Scan for the cell matching the given text and deliver its [X, Y] coordinate at center. 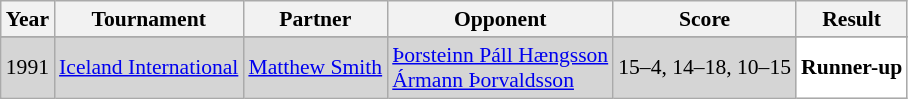
Iceland International [148, 68]
Year [28, 19]
Þorsteinn Páll Hængsson Ármann Þorvaldsson [500, 68]
1991 [28, 68]
Matthew Smith [315, 68]
15–4, 14–18, 10–15 [704, 68]
Score [704, 19]
Result [852, 19]
Runner-up [852, 68]
Tournament [148, 19]
Partner [315, 19]
Opponent [500, 19]
